From the cell containing the given text, extract its center point as (X, Y) coordinate. 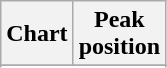
Chart (37, 34)
Peakposition (119, 34)
